From the cell containing the given text, extract its center point as [X, Y] coordinate. 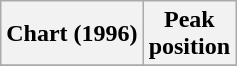
Peak position [189, 34]
Chart (1996) [72, 34]
